Locate the cell with the specified text and output its [x, y] center coordinate. 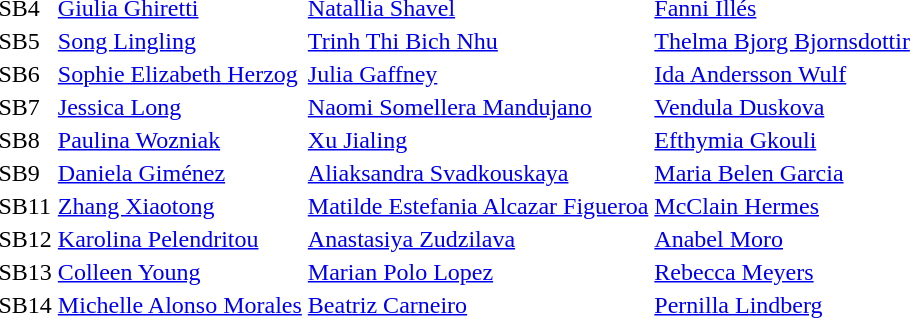
Anastasiya Zudzilava [478, 239]
Song Lingling [180, 41]
Sophie Elizabeth Herzog [180, 74]
Julia Gaffney [478, 74]
Daniela Giménez [180, 173]
Naomi Somellera Mandujano [478, 107]
Zhang Xiaotong [180, 206]
Colleen Young [180, 272]
Paulina Wozniak [180, 140]
Xu Jialing [478, 140]
Matilde Estefania Alcazar Figueroa [478, 206]
Jessica Long [180, 107]
Marian Polo Lopez [478, 272]
Karolina Pelendritou [180, 239]
Trinh Thi Bich Nhu [478, 41]
Aliaksandra Svadkouskaya [478, 173]
